Pinpoint the cell where the given text exists, returning its [X, Y] midpoint coordinate. 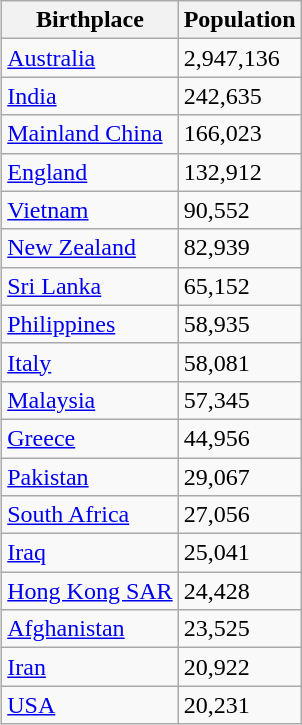
Philippines [90, 324]
New Zealand [90, 248]
29,067 [240, 477]
58,081 [240, 362]
23,525 [240, 629]
Mainland China [90, 134]
Greece [90, 438]
57,345 [240, 400]
Iran [90, 667]
Hong Kong SAR [90, 591]
166,023 [240, 134]
90,552 [240, 210]
44,956 [240, 438]
24,428 [240, 591]
Birthplace [90, 20]
Italy [90, 362]
132,912 [240, 172]
Australia [90, 58]
Malaysia [90, 400]
Vietnam [90, 210]
Iraq [90, 553]
Population [240, 20]
20,922 [240, 667]
20,231 [240, 705]
Afghanistan [90, 629]
England [90, 172]
65,152 [240, 286]
South Africa [90, 515]
25,041 [240, 553]
27,056 [240, 515]
Sri Lanka [90, 286]
2,947,136 [240, 58]
India [90, 96]
242,635 [240, 96]
58,935 [240, 324]
82,939 [240, 248]
USA [90, 705]
Pakistan [90, 477]
